Determine the [x, y] coordinate at the center of the cell enclosing the given text.  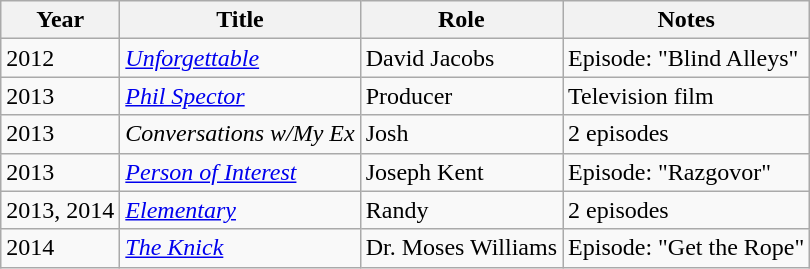
Episode: "Razgovor" [686, 172]
2012 [60, 58]
Josh [461, 134]
Year [60, 20]
Notes [686, 20]
Phil Spector [240, 96]
Dr. Moses Williams [461, 248]
Role [461, 20]
Joseph Kent [461, 172]
Producer [461, 96]
2014 [60, 248]
David Jacobs [461, 58]
Unforgettable [240, 58]
Episode: "Blind Alleys" [686, 58]
Episode: "Get the Rope" [686, 248]
Television film [686, 96]
2013, 2014 [60, 210]
Randy [461, 210]
The Knick [240, 248]
Title [240, 20]
Conversations w/My Ex [240, 134]
Elementary [240, 210]
Person of Interest [240, 172]
